Return the (x, y) coordinate for the center point of the cell that contains the specified text.  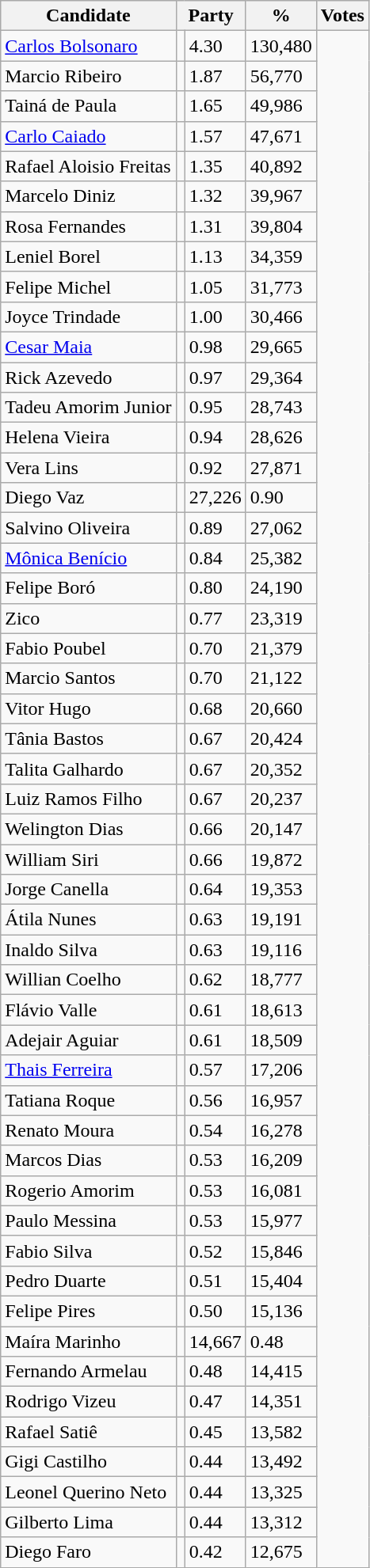
0.97 (216, 378)
21,379 (280, 648)
Marcio Santos (89, 678)
Salvino Oliveira (89, 528)
0.94 (216, 438)
16,278 (280, 1130)
Diego Faro (89, 1552)
1.57 (216, 136)
16,081 (280, 1190)
13,325 (280, 1492)
Tainá de Paula (89, 106)
Welington Dias (89, 829)
23,319 (280, 618)
1.32 (216, 196)
Candidate (89, 16)
Mônica Benício (89, 558)
Leniel Borel (89, 256)
20,352 (280, 769)
15,404 (280, 1281)
31,773 (280, 287)
19,872 (280, 859)
1.31 (216, 226)
Maíra Marinho (89, 1342)
39,967 (280, 196)
Rodrigo Vizeu (89, 1402)
1.05 (216, 287)
0.52 (216, 1251)
0.84 (216, 558)
Pedro Duarte (89, 1281)
30,466 (280, 317)
Renato Moura (89, 1130)
0.56 (216, 1100)
Tadeu Amorim Junior (89, 408)
Votes (342, 16)
29,364 (280, 378)
4.30 (216, 46)
19,116 (280, 950)
Vera Lins (89, 468)
0.80 (216, 588)
Jorge Canella (89, 890)
1.00 (216, 317)
Diego Vaz (89, 498)
Flávio Valle (89, 1010)
Átila Nunes (89, 920)
1.13 (216, 256)
27,871 (280, 468)
0.92 (216, 468)
16,957 (280, 1100)
130,480 (280, 46)
Zico (89, 618)
Carlos Bolsonaro (89, 46)
Rogerio Amorim (89, 1190)
Rosa Fernandes (89, 226)
47,671 (280, 136)
Thais Ferreira (89, 1070)
Joyce Trindade (89, 317)
20,237 (280, 799)
Rick Azevedo (89, 378)
Gigi Castilho (89, 1462)
15,136 (280, 1311)
Vitor Hugo (89, 708)
0.45 (216, 1432)
Marcelo Diniz (89, 196)
0.64 (216, 890)
Tatiana Roque (89, 1100)
Adejair Aguiar (89, 1040)
Gilberto Lima (89, 1522)
0.89 (216, 528)
29,665 (280, 347)
18,613 (280, 1010)
Carlo Caiado (89, 136)
16,209 (280, 1160)
Cesar Maia (89, 347)
Fernando Armelau (89, 1372)
21,122 (280, 678)
0.51 (216, 1281)
Marcio Ribeiro (89, 76)
0.47 (216, 1402)
Willian Coelho (89, 980)
20,424 (280, 738)
27,062 (280, 528)
0.98 (216, 347)
0.54 (216, 1130)
39,804 (280, 226)
0.62 (216, 980)
% (280, 16)
0.57 (216, 1070)
Fabio Silva (89, 1251)
28,626 (280, 438)
14,415 (280, 1372)
Party (211, 16)
34,359 (280, 256)
William Siri (89, 859)
15,846 (280, 1251)
Luiz Ramos Filho (89, 799)
0.95 (216, 408)
0.90 (280, 498)
17,206 (280, 1070)
0.42 (216, 1552)
Paulo Messina (89, 1221)
25,382 (280, 558)
13,492 (280, 1462)
Helena Vieira (89, 438)
18,777 (280, 980)
Marcos Dias (89, 1160)
19,353 (280, 890)
Rafael Aloisio Freitas (89, 166)
Leonel Querino Neto (89, 1492)
24,190 (280, 588)
14,351 (280, 1402)
40,892 (280, 166)
27,226 (216, 498)
28,743 (280, 408)
Felipe Boró (89, 588)
15,977 (280, 1221)
14,667 (216, 1342)
1.65 (216, 106)
49,986 (280, 106)
0.50 (216, 1311)
18,509 (280, 1040)
56,770 (280, 76)
Tânia Bastos (89, 738)
1.87 (216, 76)
19,191 (280, 920)
0.77 (216, 618)
Felipe Michel (89, 287)
20,147 (280, 829)
20,660 (280, 708)
Inaldo Silva (89, 950)
13,582 (280, 1432)
Fabio Poubel (89, 648)
Rafael Satiê (89, 1432)
13,312 (280, 1522)
1.35 (216, 166)
0.68 (216, 708)
Talita Galhardo (89, 769)
Felipe Pires (89, 1311)
12,675 (280, 1552)
